Extract the (X, Y) coordinate from the center of the cell holding the provided text.  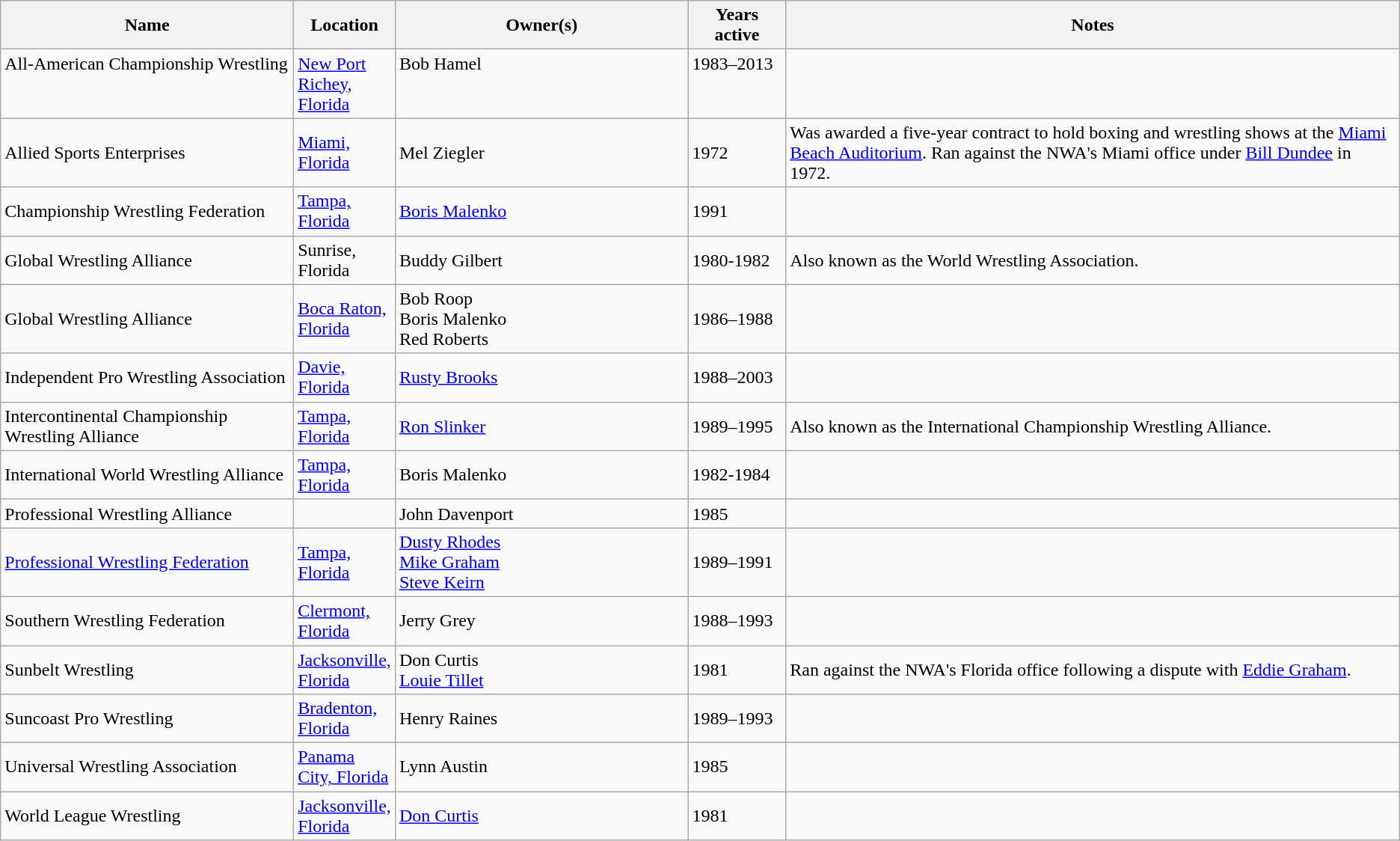
1989–1991 (737, 562)
Henry Raines (541, 718)
Don CurtisLouie Tillet (541, 669)
Davie, Florida (345, 377)
Allied Sports Enterprises (147, 153)
Name (147, 25)
Southern Wrestling Federation (147, 621)
1986–1988 (737, 319)
Suncoast Pro Wrestling (147, 718)
Rusty Brooks (541, 377)
Ran against the NWA's Florida office following a dispute with Eddie Graham. (1093, 669)
1991 (737, 211)
Bob Hamel (541, 84)
Location (345, 25)
Buddy Gilbert (541, 260)
Years active (737, 25)
1989–1993 (737, 718)
Dusty RhodesMike GrahamSteve Keirn (541, 562)
Also known as the World Wrestling Association. (1093, 260)
Also known as the International Championship Wrestling Alliance. (1093, 426)
Bradenton, Florida (345, 718)
Sunbelt Wrestling (147, 669)
Lynn Austin (541, 768)
1988–1993 (737, 621)
Professional Wrestling Alliance (147, 513)
1983–2013 (737, 84)
1988–2003 (737, 377)
Owner(s) (541, 25)
1972 (737, 153)
New Port Richey, Florida (345, 84)
Miami, Florida (345, 153)
Panama City, Florida (345, 768)
John Davenport (541, 513)
Clermont, Florida (345, 621)
Intercontinental Championship Wrestling Alliance (147, 426)
1989–1995 (737, 426)
Mel Ziegler (541, 153)
Championship Wrestling Federation (147, 211)
All-American Championship Wrestling (147, 84)
1980-1982 (737, 260)
Bob RoopBoris MalenkoRed Roberts (541, 319)
Boca Raton, Florida (345, 319)
1982-1984 (737, 474)
Notes (1093, 25)
Universal Wrestling Association (147, 768)
International World Wrestling Alliance (147, 474)
Sunrise, Florida (345, 260)
Independent Pro Wrestling Association (147, 377)
Don Curtis (541, 816)
Professional Wrestling Federation (147, 562)
Ron Slinker (541, 426)
Jerry Grey (541, 621)
World League Wrestling (147, 816)
